Output the [X, Y] coordinate of the center of the cell containing the given text.  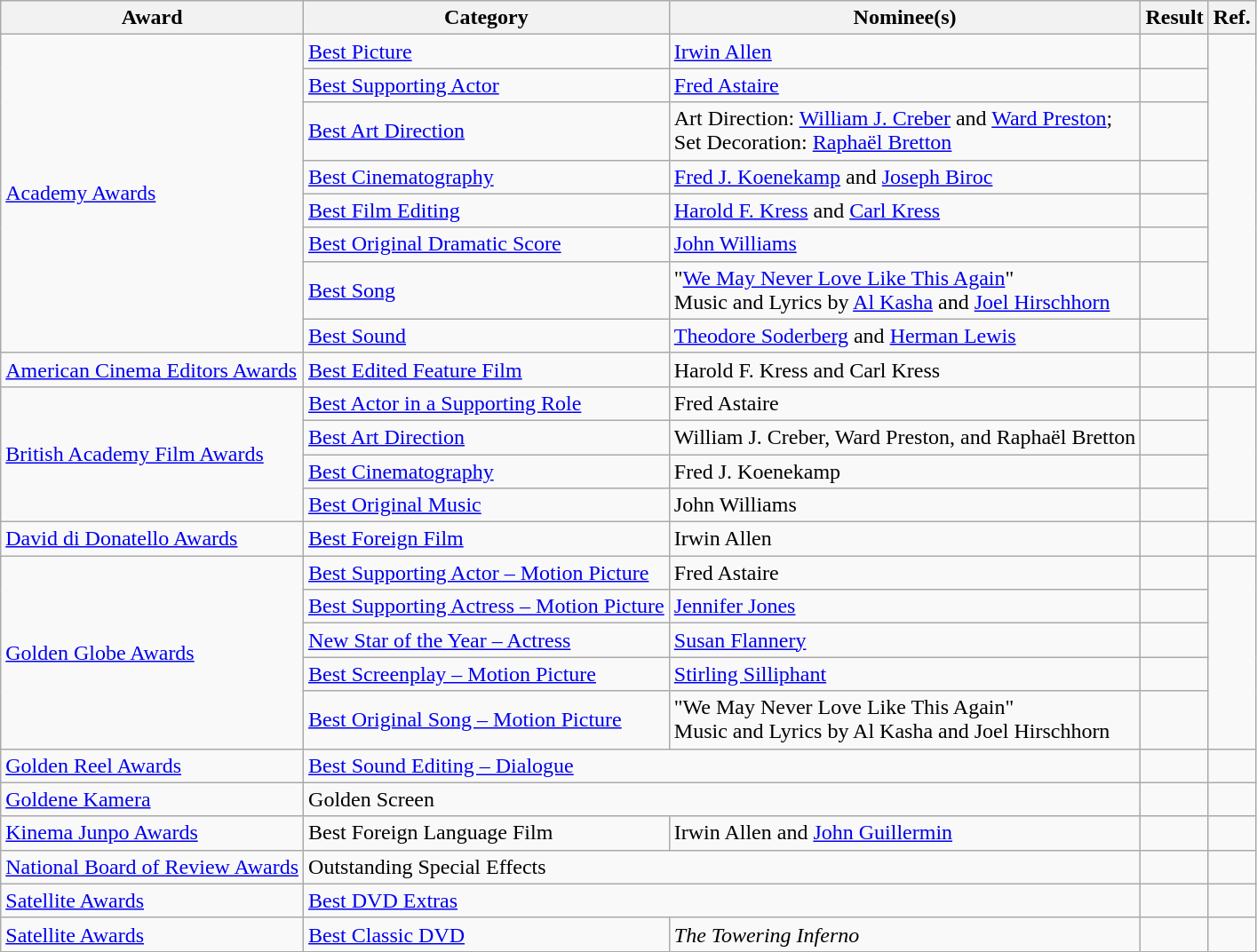
Kinema Junpo Awards [153, 833]
Best Foreign Film [487, 539]
Theodore Soderberg and Herman Lewis [904, 336]
Best Supporting Actor [487, 85]
Stirling Silliphant [904, 674]
Best Original Dramatic Score [487, 244]
Ref. [1231, 18]
Best Sound [487, 336]
Best Film Editing [487, 210]
British Academy Film Awards [153, 454]
Golden Globe Awards [153, 652]
Best Sound Editing – Dialogue [722, 766]
Goldene Kamera [153, 799]
Best Song [487, 290]
Best Edited Feature Film [487, 369]
Jennifer Jones [904, 607]
Result [1174, 18]
Art Direction: William J. Creber and Ward Preston; Set Decoration: Raphaël Bretton [904, 131]
Best Actor in a Supporting Role [487, 403]
The Towering Inferno [904, 934]
David di Donatello Awards [153, 539]
Category [487, 18]
New Star of the Year – Actress [487, 640]
Best Supporting Actor – Motion Picture [487, 573]
Award [153, 18]
Susan Flannery [904, 640]
Golden Screen [722, 799]
Golden Reel Awards [153, 766]
Fred J. Koenekamp [904, 472]
Best Screenplay – Motion Picture [487, 674]
Fred J. Koenekamp and Joseph Biroc [904, 177]
Best Original Music [487, 505]
Outstanding Special Effects [722, 867]
National Board of Review Awards [153, 867]
Best Foreign Language Film [487, 833]
Best Picture [487, 52]
Irwin Allen and John Guillermin [904, 833]
Best Supporting Actress – Motion Picture [487, 607]
Academy Awards [153, 194]
William J. Creber, Ward Preston, and Raphaël Bretton [904, 437]
Best DVD Extras [722, 900]
Best Classic DVD [487, 934]
Nominee(s) [904, 18]
American Cinema Editors Awards [153, 369]
Best Original Song – Motion Picture [487, 719]
